Return the [X, Y] coordinate for the center point of the cell that contains the specified text.  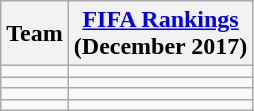
Team [35, 34]
FIFA Rankings(December 2017) [160, 34]
